Output the [X, Y] coordinate of the center of the cell containing the given text.  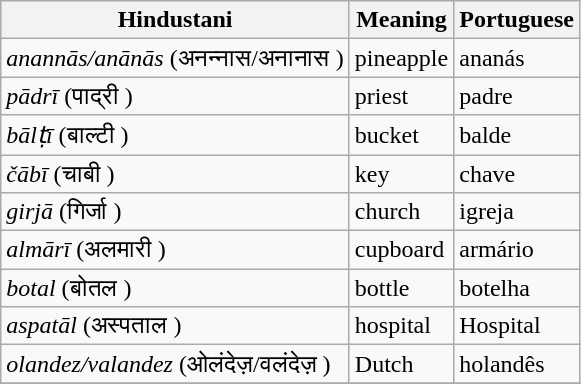
igreja [517, 212]
aspatāl (अस्पताल ) [176, 326]
key [401, 173]
pineapple [401, 58]
armário [517, 250]
bucket [401, 135]
Hindustani [176, 20]
balde [517, 135]
hospital [401, 326]
ananás [517, 58]
bottle [401, 288]
padre [517, 96]
Portuguese [517, 20]
botelha [517, 288]
almārī (अलमारी ) [176, 250]
holandês [517, 364]
botal (बोतल ) [176, 288]
church [401, 212]
anannās/anānās (अनन्नास/अनानास ) [176, 58]
girjā (गिर्जा ) [176, 212]
Meaning [401, 20]
pādrī (पाद्री ) [176, 96]
čābī (चाबी ) [176, 173]
chave [517, 173]
Dutch [401, 364]
bālṭī (बाल्टी ) [176, 135]
olandez/valandez (ओलंदेज़/वलंदेज़ ) [176, 364]
cupboard [401, 250]
Hospital [517, 326]
priest [401, 96]
